Return [x, y] of the center of cell containing provided text 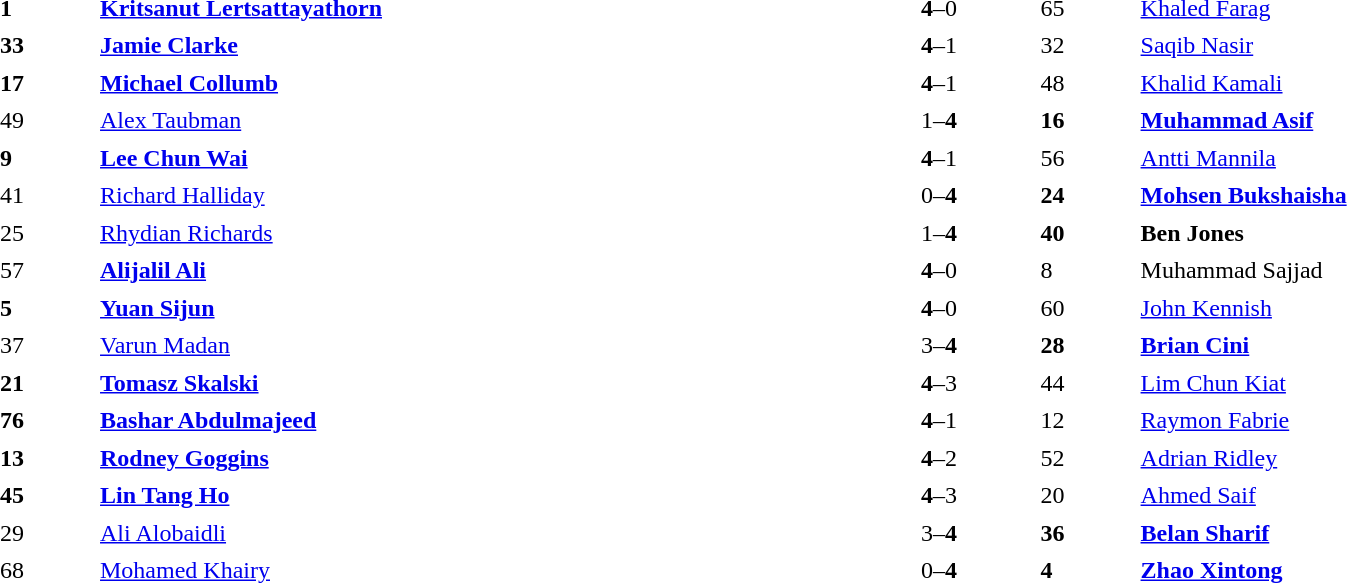
20 [1086, 495]
Rhydian Richards [469, 233]
Alex Taubman [469, 121]
12 [1086, 421]
8 [1086, 271]
44 [1086, 383]
Rodney Goggins [469, 458]
24 [1086, 195]
Lin Tang Ho [469, 495]
60 [1086, 308]
52 [1086, 458]
0–4 [938, 195]
32 [1086, 45]
Bashar Abdulmajeed [469, 421]
Yuan Sijun [469, 308]
Richard Halliday [469, 195]
40 [1086, 233]
36 [1086, 533]
Jamie Clarke [469, 45]
4–2 [938, 458]
Ali Alobaidli [469, 533]
56 [1086, 158]
28 [1086, 345]
Alijalil Ali [469, 271]
Michael Collumb [469, 83]
Lee Chun Wai [469, 158]
48 [1086, 83]
16 [1086, 121]
Tomasz Skalski [469, 383]
Varun Madan [469, 345]
